Detect which cell encompasses the target text, then output its [x, y] center coordinate. 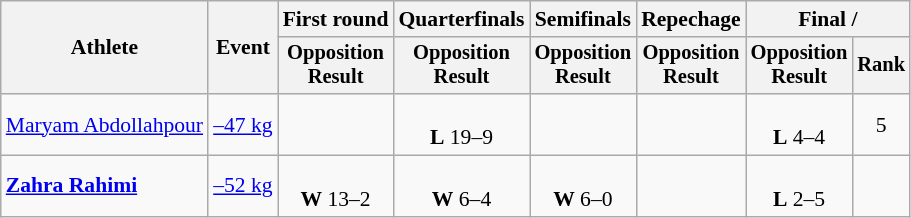
W 6–4 [461, 186]
Quarterfinals [461, 19]
Event [242, 48]
Athlete [104, 48]
Repechage [691, 19]
W 13–2 [336, 186]
L 4–4 [800, 124]
Zahra Rahimi [104, 186]
Final / [828, 19]
Semifinals [584, 19]
5 [881, 124]
L 2–5 [800, 186]
First round [336, 19]
Rank [881, 66]
–52 kg [242, 186]
–47 kg [242, 124]
W 6–0 [584, 186]
L 19–9 [461, 124]
Maryam Abdollahpour [104, 124]
